Locate the cell with the specified text and output its (x, y) center coordinate. 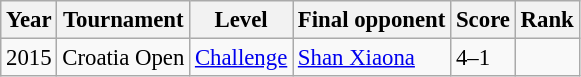
Shan Xiaona (372, 58)
Score (484, 20)
2015 (29, 58)
4–1 (484, 58)
Final opponent (372, 20)
Year (29, 20)
Tournament (124, 20)
Level (242, 20)
Croatia Open (124, 58)
Rank (547, 20)
Challenge (242, 58)
